Output the [x, y] coordinate of the center of the cell containing the given text.  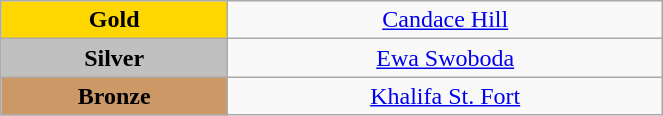
Khalifa St. Fort [446, 96]
Ewa Swoboda [446, 58]
Silver [114, 58]
Bronze [114, 96]
Gold [114, 20]
Candace Hill [446, 20]
